From the cell containing the given text, extract its center point as [X, Y] coordinate. 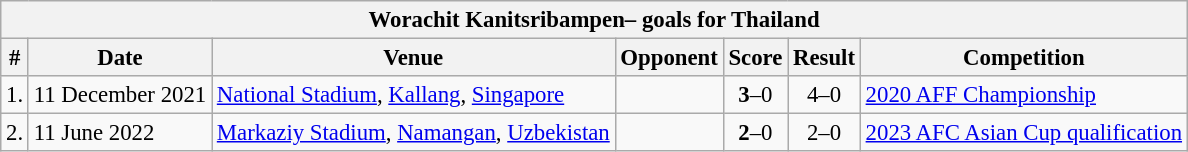
National Stadium, Kallang, Singapore [414, 95]
Opponent [669, 58]
11 June 2022 [120, 133]
Markaziy Stadium, Namangan, Uzbekistan [414, 133]
Competition [1024, 58]
# [15, 58]
1. [15, 95]
4–0 [824, 95]
3–0 [756, 95]
Result [824, 58]
Worachit Kanitsribampen– goals for Thailand [594, 20]
Venue [414, 58]
Date [120, 58]
2020 AFF Championship [1024, 95]
2. [15, 133]
11 December 2021 [120, 95]
Score [756, 58]
2023 AFC Asian Cup qualification [1024, 133]
